Extract the (X, Y) coordinate from the center of the cell holding the provided text.  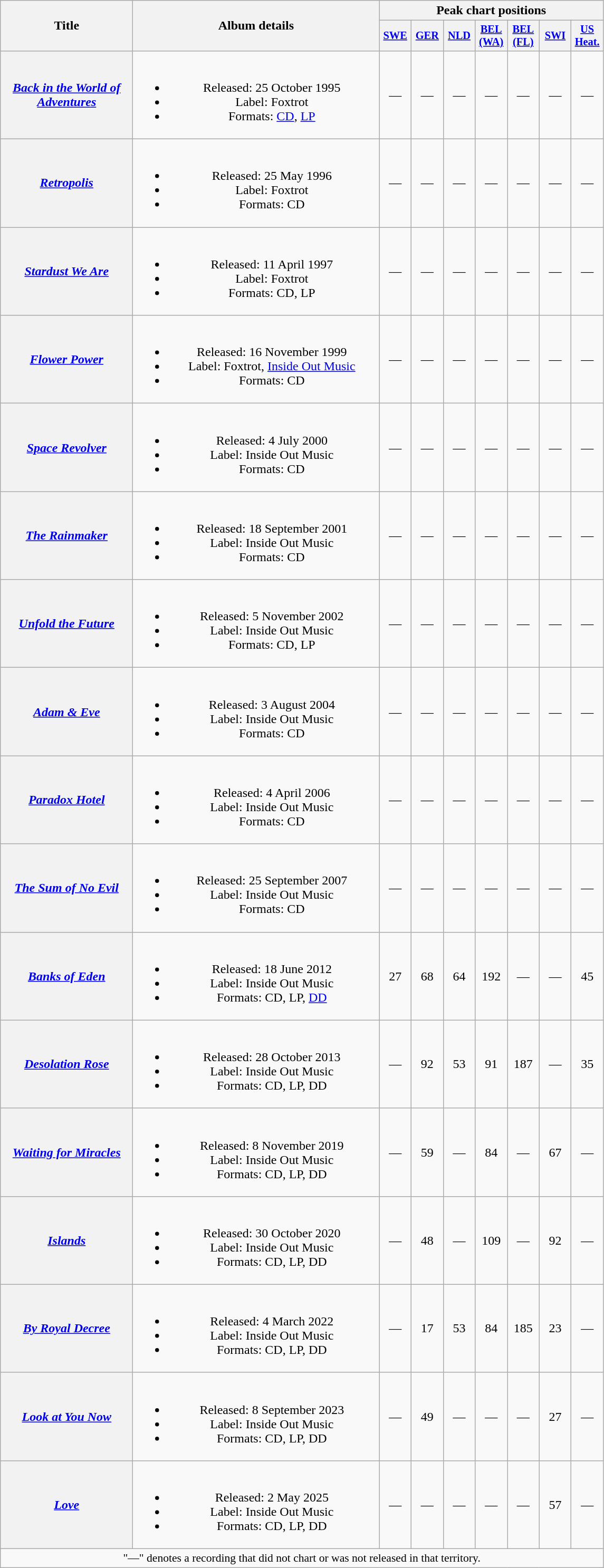
Released: 30 October 2020Label: Inside Out MusicFormats: CD, LP, DD (256, 1240)
Retropolis (66, 184)
Released: 28 October 2013Label: Inside Out MusicFormats: CD, LP, DD (256, 1064)
59 (427, 1152)
185 (523, 1328)
SWE (396, 36)
45 (588, 976)
Released: 4 July 2000Label: Inside Out MusicFormats: CD (256, 447)
Adam & Eve (66, 712)
Space Revolver (66, 447)
Released: 25 October 1995Label: FoxtrotFormats: CD, LP (256, 95)
Banks of Eden (66, 976)
USHeat. (588, 36)
Released: 18 September 2001Label: Inside Out MusicFormats: CD (256, 536)
Look at You Now (66, 1417)
Flower Power (66, 360)
91 (492, 1064)
Released: 25 September 2007Label: Inside Out MusicFormats: CD (256, 888)
49 (427, 1417)
Love (66, 1504)
Album details (256, 26)
Released: 2 May 2025Label: Inside Out MusicFormats: CD, LP, DD (256, 1504)
35 (588, 1064)
Released: 8 November 2019Label: Inside Out MusicFormats: CD, LP, DD (256, 1152)
Released: 4 April 2006Label: Inside Out MusicFormats: CD (256, 800)
Desolation Rose (66, 1064)
48 (427, 1240)
The Rainmaker (66, 536)
Unfold the Future (66, 623)
68 (427, 976)
57 (555, 1504)
109 (492, 1240)
Released: 4 March 2022Label: Inside Out MusicFormats: CD, LP, DD (256, 1328)
Islands (66, 1240)
BEL(FL) (523, 36)
Paradox Hotel (66, 800)
Released: 8 September 2023Label: Inside Out MusicFormats: CD, LP, DD (256, 1417)
17 (427, 1328)
Released: 5 November 2002Label: Inside Out MusicFormats: CD, LP (256, 623)
Waiting for Miracles (66, 1152)
192 (492, 976)
Back in the World of Adventures (66, 95)
Released: 3 August 2004Label: Inside Out MusicFormats: CD (256, 712)
64 (459, 976)
"—" denotes a recording that did not chart or was not released in that territory. (302, 1559)
The Sum of No Evil (66, 888)
Title (66, 26)
GER (427, 36)
Released: 18 June 2012Label: Inside Out MusicFormats: CD, LP, DD (256, 976)
Stardust We Are (66, 271)
NLD (459, 36)
By Royal Decree (66, 1328)
Released: 16 November 1999Label: Foxtrot, Inside Out MusicFormats: CD (256, 360)
23 (555, 1328)
Peak chart positions (492, 11)
67 (555, 1152)
187 (523, 1064)
Released: 25 May 1996Label: FoxtrotFormats: CD (256, 184)
Released: 11 April 1997Label: FoxtrotFormats: CD, LP (256, 271)
BEL(WA) (492, 36)
SWI (555, 36)
